Provide the (x, y) coordinate of the cell's center where the given text is located.  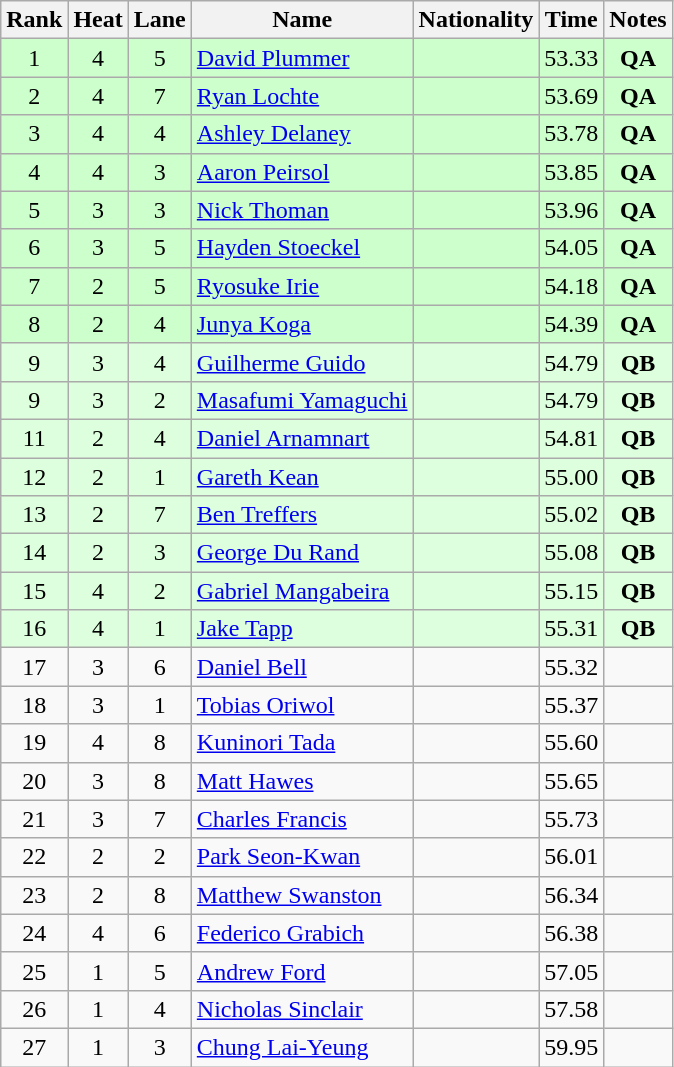
20 (34, 781)
Gareth Kean (302, 477)
16 (34, 629)
56.38 (572, 933)
25 (34, 971)
Ashley Delaney (302, 134)
26 (34, 1009)
Federico Grabich (302, 933)
53.69 (572, 96)
Name (302, 20)
Kuninori Tada (302, 743)
59.95 (572, 1047)
Heat (98, 20)
55.08 (572, 553)
55.65 (572, 781)
54.05 (572, 248)
Chung Lai-Yeung (302, 1047)
Time (572, 20)
53.85 (572, 172)
21 (34, 819)
George Du Rand (302, 553)
56.01 (572, 857)
56.34 (572, 895)
David Plummer (302, 58)
Aaron Peirsol (302, 172)
55.73 (572, 819)
Daniel Bell (302, 667)
27 (34, 1047)
Park Seon-Kwan (302, 857)
18 (34, 705)
23 (34, 895)
57.58 (572, 1009)
Charles Francis (302, 819)
17 (34, 667)
Tobias Oriwol (302, 705)
24 (34, 933)
Matthew Swanston (302, 895)
Ryosuke Irie (302, 286)
54.39 (572, 324)
Guilherme Guido (302, 362)
57.05 (572, 971)
55.15 (572, 591)
14 (34, 553)
Jake Tapp (302, 629)
11 (34, 438)
53.96 (572, 210)
Daniel Arnamnart (302, 438)
55.02 (572, 515)
Ben Treffers (302, 515)
Nick Thoman (302, 210)
55.37 (572, 705)
13 (34, 515)
55.60 (572, 743)
54.18 (572, 286)
53.78 (572, 134)
Junya Koga (302, 324)
Notes (638, 20)
Nicholas Sinclair (302, 1009)
19 (34, 743)
Lane (160, 20)
55.31 (572, 629)
12 (34, 477)
22 (34, 857)
Masafumi Yamaguchi (302, 400)
Nationality (476, 20)
54.81 (572, 438)
55.32 (572, 667)
Gabriel Mangabeira (302, 591)
53.33 (572, 58)
Hayden Stoeckel (302, 248)
Ryan Lochte (302, 96)
55.00 (572, 477)
Rank (34, 20)
15 (34, 591)
Matt Hawes (302, 781)
Andrew Ford (302, 971)
